Locate the cell with the specified text and output its [x, y] center coordinate. 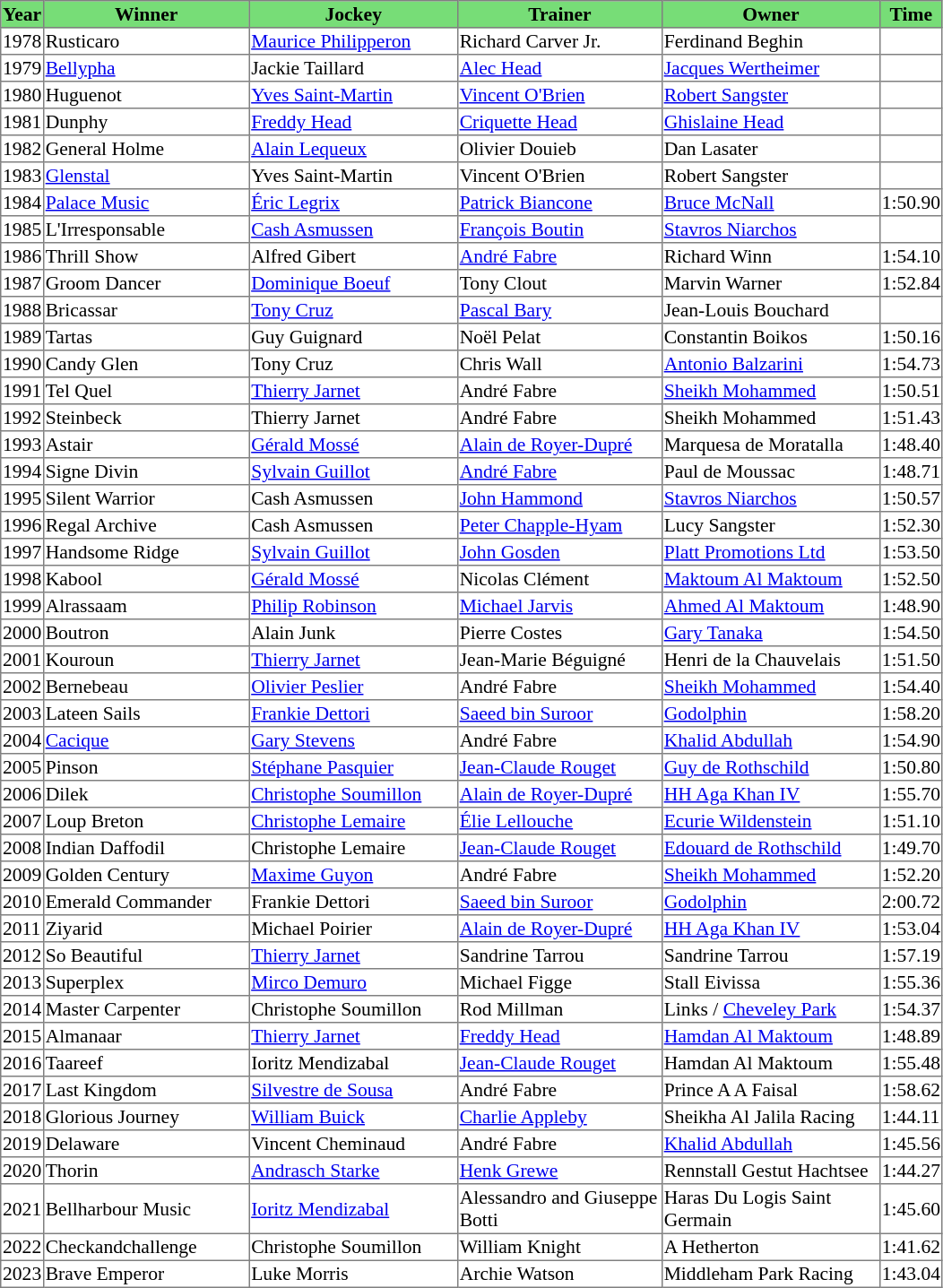
Constantin Boikos [771, 337]
Kouroun [146, 660]
Bellypha [146, 68]
Dilek [146, 794]
Peter Chapple-Hyam [559, 525]
Cacique [146, 740]
Last Kingdom [146, 1090]
Alain Lequeux [353, 149]
Patrick Biancone [559, 203]
Tartas [146, 337]
1978 [22, 41]
1:51.43 [911, 418]
Silvestre de Sousa [353, 1090]
Platt Promotions Ltd [771, 552]
Élie Lellouche [559, 821]
1990 [22, 364]
Marquesa de Moratalla [771, 445]
Trainer [559, 14]
Gary Tanaka [771, 633]
Jean-Louis Bouchard [771, 310]
2004 [22, 740]
2023 [22, 1274]
Chris Wall [559, 364]
1:54.37 [911, 1009]
Jackie Taillard [353, 68]
William Buick [353, 1117]
Dominique Boeuf [353, 283]
1:44.27 [911, 1171]
Superplex [146, 982]
1:52.84 [911, 283]
2019 [22, 1144]
1986 [22, 256]
1:48.89 [911, 1036]
2022 [22, 1247]
Lateen Sails [146, 713]
Stall Eivissa [771, 982]
Master Carpenter [146, 1009]
1:57.19 [911, 955]
2007 [22, 821]
Paul de Moussac [771, 471]
Palace Music [146, 203]
Olivier Peslier [353, 687]
Marvin Warner [771, 283]
Owner [771, 14]
1:51.50 [911, 660]
1:48.40 [911, 445]
L'Irresponsable [146, 229]
Links / Cheveley Park [771, 1009]
Pinson [146, 767]
Noël Pelat [559, 337]
1984 [22, 203]
1979 [22, 68]
Guy de Rothschild [771, 767]
1:45.56 [911, 1144]
2008 [22, 848]
2011 [22, 929]
1989 [22, 337]
1:55.48 [911, 1063]
1:52.50 [911, 579]
A Hetherton [771, 1247]
2000 [22, 633]
Prince A A Faisal [771, 1090]
Pierre Costes [559, 633]
1:54.40 [911, 687]
Thrill Show [146, 256]
2005 [22, 767]
Taareef [146, 1063]
Dan Lasater [771, 149]
Alfred Gibert [353, 256]
1997 [22, 552]
Richard Winn [771, 256]
Maktoum Al Maktoum [771, 579]
Alessandro and Giuseppe Botti [559, 1209]
Gary Stevens [353, 740]
Ecurie Wildenstein [771, 821]
Ferdinand Beghin [771, 41]
1:50.51 [911, 391]
Bernebeau [146, 687]
Indian Daffodil [146, 848]
Haras Du Logis Saint Germain [771, 1209]
1999 [22, 606]
Michael Jarvis [559, 606]
1993 [22, 445]
Jean-Marie Béguigné [559, 660]
Richard Carver Jr. [559, 41]
1:48.90 [911, 606]
1998 [22, 579]
Philip Robinson [353, 606]
Criquette Head [559, 122]
Rusticaro [146, 41]
1:52.30 [911, 525]
1:53.04 [911, 929]
1992 [22, 418]
Antonio Balzarini [771, 364]
2021 [22, 1209]
1:45.60 [911, 1209]
Glenstal [146, 176]
1981 [22, 122]
1:48.71 [911, 471]
Rennstall Gestut Hachtsee [771, 1171]
Handsome Ridge [146, 552]
Bricassar [146, 310]
Henk Grewe [559, 1171]
Mirco Demuro [353, 982]
2016 [22, 1063]
1:58.62 [911, 1090]
So Beautiful [146, 955]
Ahmed Al Maktoum [771, 606]
Nicolas Clément [559, 579]
1994 [22, 471]
Alrassaam [146, 606]
1:53.50 [911, 552]
1:41.62 [911, 1247]
John Hammond [559, 498]
2013 [22, 982]
Tony Clout [559, 283]
Luke Morris [353, 1274]
Thorin [146, 1171]
2003 [22, 713]
Boutron [146, 633]
2010 [22, 902]
Guy Guignard [353, 337]
Kabool [146, 579]
2009 [22, 875]
Archie Watson [559, 1274]
Time [911, 14]
Silent Warrior [146, 498]
1:51.10 [911, 821]
Astair [146, 445]
1983 [22, 176]
Year [22, 14]
Rod Millman [559, 1009]
1:54.90 [911, 740]
Lucy Sangster [771, 525]
2006 [22, 794]
1:54.50 [911, 633]
1988 [22, 310]
Alec Head [559, 68]
Michael Poirier [353, 929]
2015 [22, 1036]
François Boutin [559, 229]
Bellharbour Music [146, 1209]
2001 [22, 660]
2017 [22, 1090]
Stéphane Pasquier [353, 767]
Vincent Cheminaud [353, 1144]
Steinbeck [146, 418]
Dunphy [146, 122]
1987 [22, 283]
Andrasch Starke [353, 1171]
Signe Divin [146, 471]
Candy Glen [146, 364]
Charlie Appleby [559, 1117]
1982 [22, 149]
Emerald Commander [146, 902]
Brave Emperor [146, 1274]
Huguenot [146, 95]
2020 [22, 1171]
Maurice Philipperon [353, 41]
Loup Breton [146, 821]
1996 [22, 525]
Middleham Park Racing [771, 1274]
John Gosden [559, 552]
1:54.73 [911, 364]
Sheikha Al Jalila Racing [771, 1117]
Michael Figge [559, 982]
General Holme [146, 149]
Éric Legrix [353, 203]
Delaware [146, 1144]
1:52.20 [911, 875]
Regal Archive [146, 525]
Golden Century [146, 875]
Tel Quel [146, 391]
Almanaar [146, 1036]
1:50.57 [911, 498]
1:55.70 [911, 794]
2018 [22, 1117]
Ziyarid [146, 929]
2012 [22, 955]
Maxime Guyon [353, 875]
1995 [22, 498]
Jacques Wertheimer [771, 68]
1:50.90 [911, 203]
2002 [22, 687]
Checkandchallenge [146, 1247]
1991 [22, 391]
Groom Dancer [146, 283]
Glorious Journey [146, 1117]
1:50.16 [911, 337]
1:58.20 [911, 713]
Edouard de Rothschild [771, 848]
Olivier Douieb [559, 149]
Ghislaine Head [771, 122]
Jockey [353, 14]
1:54.10 [911, 256]
1:44.11 [911, 1117]
2014 [22, 1009]
1:50.80 [911, 767]
Alain Junk [353, 633]
Winner [146, 14]
William Knight [559, 1247]
2:00.72 [911, 902]
Pascal Bary [559, 310]
1:43.04 [911, 1274]
1:55.36 [911, 982]
1980 [22, 95]
1:49.70 [911, 848]
Bruce McNall [771, 203]
1985 [22, 229]
Henri de la Chauvelais [771, 660]
